Output the (X, Y) coordinate of the center of the cell containing the given text.  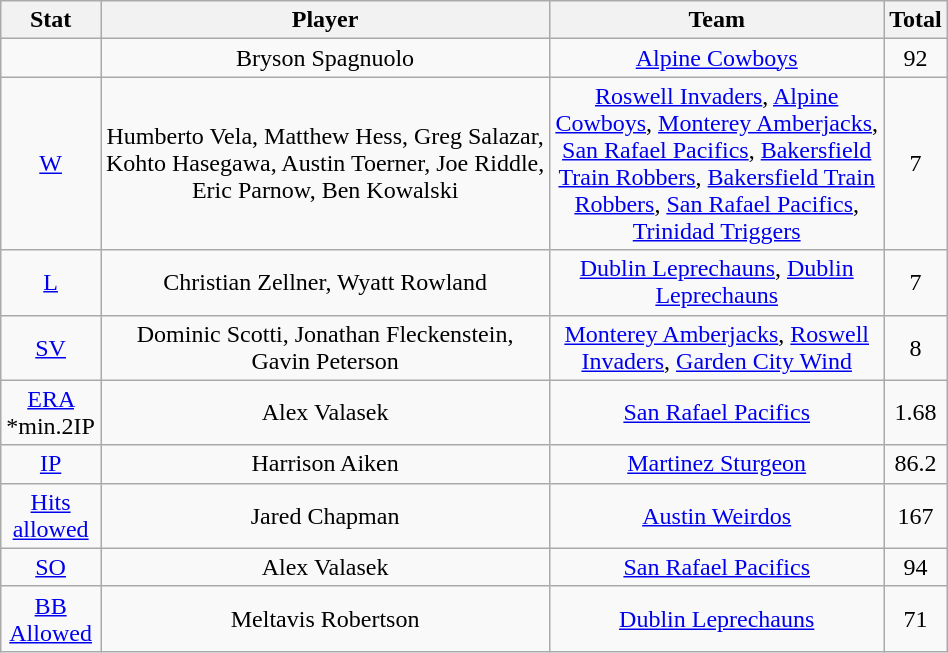
Dominic Scotti, Jonathan Fleckenstein, Gavin Peterson (324, 348)
Bryson Spagnuolo (324, 58)
W (51, 164)
Total (916, 20)
1.68 (916, 412)
L (51, 282)
SO (51, 567)
71 (916, 618)
Team (717, 20)
Harrison Aiken (324, 464)
Christian Zellner, Wyatt Rowland (324, 282)
Alpine Cowboys (717, 58)
Player (324, 20)
Martinez Sturgeon (717, 464)
BB Allowed (51, 618)
167 (916, 516)
Meltavis Robertson (324, 618)
94 (916, 567)
Austin Weirdos (717, 516)
Jared Chapman (324, 516)
86.2 (916, 464)
Humberto Vela, Matthew Hess, Greg Salazar, Kohto Hasegawa, Austin Toerner, Joe Riddle, Eric Parnow, Ben Kowalski (324, 164)
Stat (51, 20)
Monterey Amberjacks, Roswell Invaders, Garden City Wind (717, 348)
IP (51, 464)
SV (51, 348)
Dublin Leprechauns (717, 618)
Dublin Leprechauns, Dublin Leprechauns (717, 282)
92 (916, 58)
ERA *min.2IP (51, 412)
Hits allowed (51, 516)
8 (916, 348)
